Scan for the cell matching the given text and deliver its [X, Y] coordinate at center. 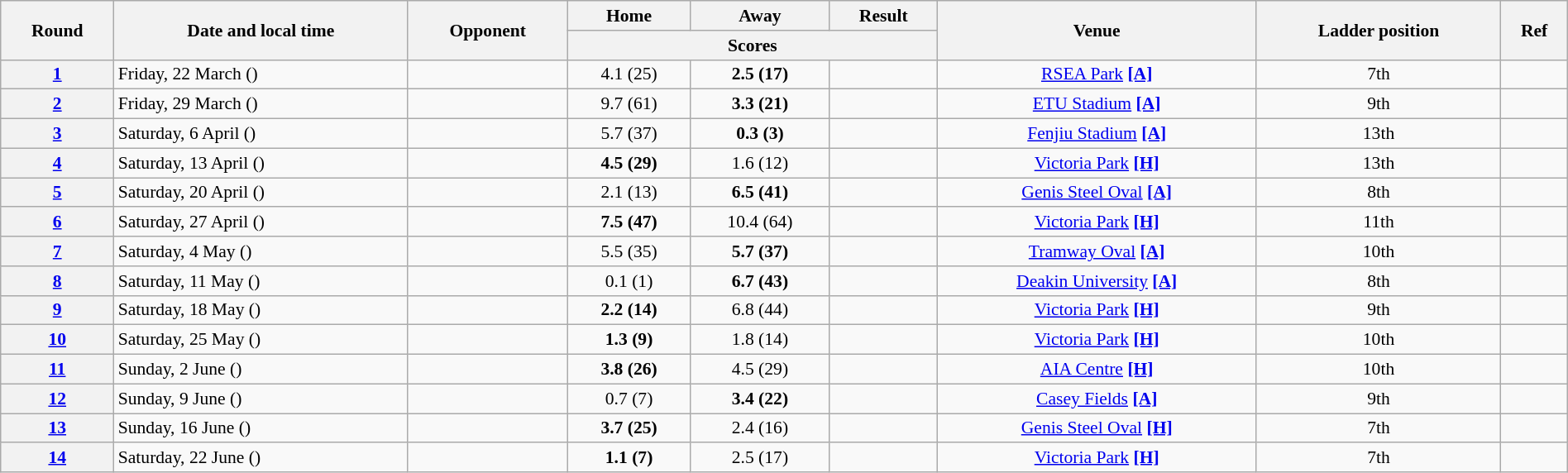
4.1 (25) [629, 74]
Saturday, 22 June () [261, 458]
11 [58, 370]
3 [58, 134]
0.7 (7) [629, 399]
Friday, 29 March () [261, 104]
3.8 (26) [629, 370]
Opponent [488, 30]
3.3 (21) [761, 104]
13 [58, 428]
Venue [1097, 30]
6.5 (41) [761, 193]
Sunday, 9 June () [261, 399]
Result [883, 16]
Saturday, 20 April () [261, 193]
Saturday, 11 May () [261, 281]
Deakin University [A] [1097, 281]
Sunday, 2 June () [261, 370]
Date and local time [261, 30]
Scores [753, 45]
Genis Steel Oval [H] [1097, 428]
1.1 (7) [629, 458]
Saturday, 18 May () [261, 310]
5.5 (35) [629, 251]
9 [58, 310]
AIA Centre [H] [1097, 370]
Saturday, 25 May () [261, 340]
1.8 (14) [761, 340]
10.4 (64) [761, 222]
Away [761, 16]
6.8 (44) [761, 310]
7 [58, 251]
ETU Stadium [A] [1097, 104]
Saturday, 27 April () [261, 222]
4 [58, 163]
10 [58, 340]
Friday, 22 March () [261, 74]
Genis Steel Oval [A] [1097, 193]
12 [58, 399]
RSEA Park [A] [1097, 74]
1.6 (12) [761, 163]
Casey Fields [A] [1097, 399]
14 [58, 458]
2 [58, 104]
Home [629, 16]
2.1 (13) [629, 193]
1.3 (9) [629, 340]
Saturday, 4 May () [261, 251]
7.5 (47) [629, 222]
Tramway Oval [A] [1097, 251]
3.4 (22) [761, 399]
3.7 (25) [629, 428]
11th [1379, 222]
Fenjiu Stadium [A] [1097, 134]
Ladder position [1379, 30]
5 [58, 193]
2.2 (14) [629, 310]
Sunday, 16 June () [261, 428]
Saturday, 13 April () [261, 163]
Round [58, 30]
Saturday, 6 April () [261, 134]
8 [58, 281]
9.7 (61) [629, 104]
0.3 (3) [761, 134]
6 [58, 222]
0.1 (1) [629, 281]
2.4 (16) [761, 428]
6.7 (43) [761, 281]
1 [58, 74]
Ref [1534, 30]
